Provide the (x, y) coordinate of the cell's center where the given text is located.  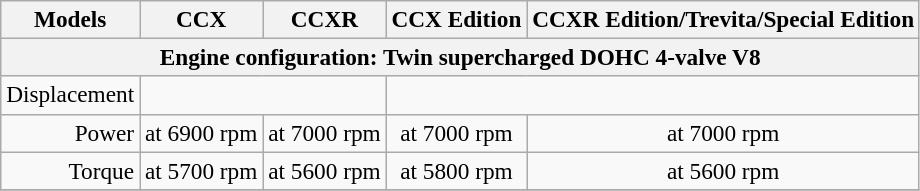
Engine configuration: Twin supercharged DOHC 4-valve V8 (460, 57)
CCX (202, 19)
CCX Edition (456, 19)
Power (70, 133)
Models (70, 19)
Torque (70, 170)
Displacement (70, 95)
CCXR Edition/Trevita/Special Edition (724, 19)
at 5800 rpm (456, 170)
at 6900 rpm (202, 133)
CCXR (324, 19)
at 5700 rpm (202, 170)
